Scan for the cell matching the given text and deliver its [X, Y] coordinate at center. 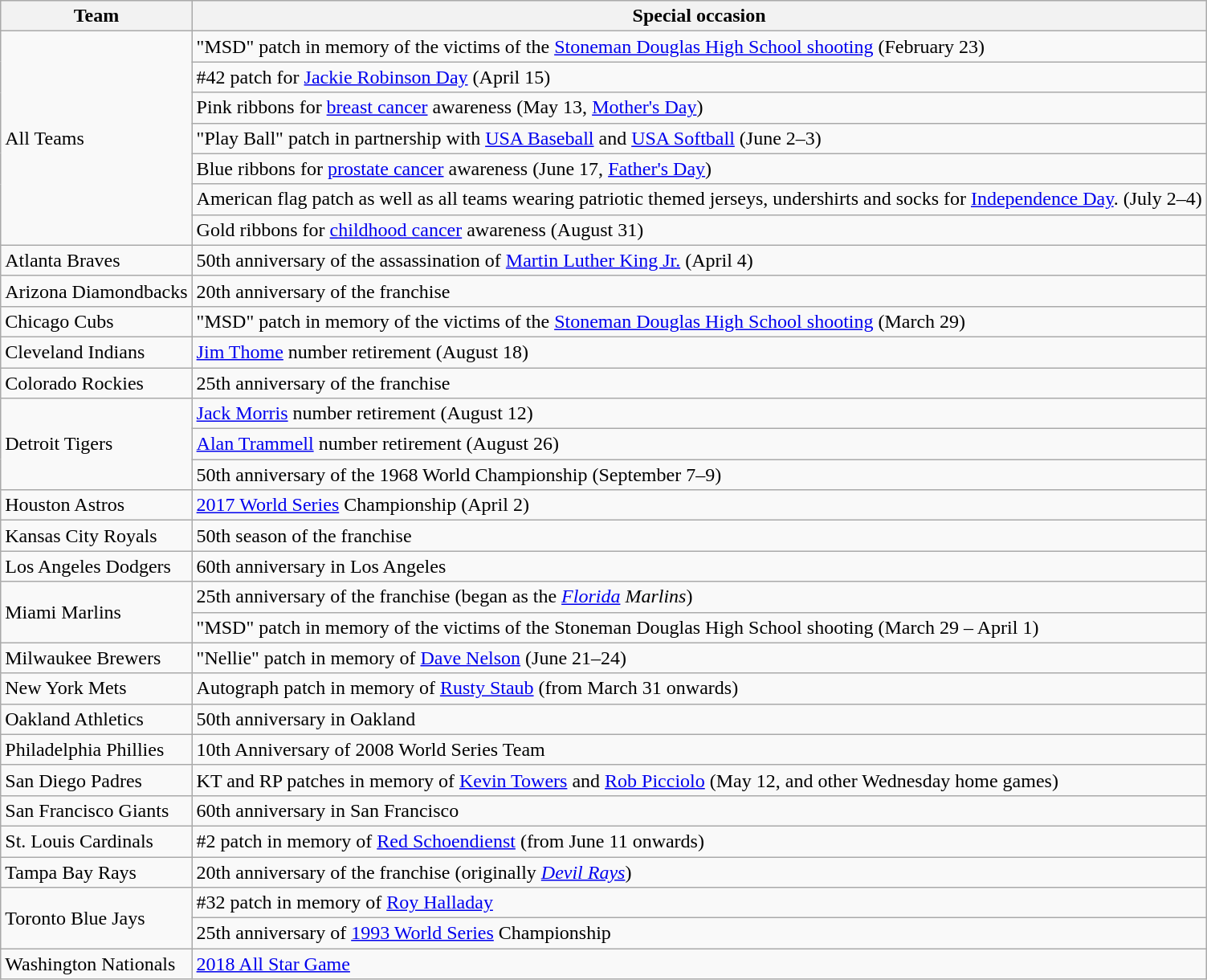
Tampa Bay Rays [96, 872]
20th anniversary of the franchise [699, 291]
KT and RP patches in memory of Kevin Towers and Rob Picciolo (May 12, and other Wednesday home games) [699, 780]
Miami Marlins [96, 612]
American flag patch as well as all teams wearing patriotic themed jerseys, undershirts and socks for Independence Day. (July 2–4) [699, 199]
"MSD" patch in memory of the victims of the Stoneman Douglas High School shooting (March 29 – April 1) [699, 627]
"Play Ball" patch in partnership with USA Baseball and USA Softball (June 2–3) [699, 138]
San Diego Padres [96, 780]
Chicago Cubs [96, 321]
"Nellie" patch in memory of Dave Nelson (June 21–24) [699, 658]
New York Mets [96, 688]
Cleveland Indians [96, 352]
Team [96, 16]
Blue ribbons for prostate cancer awareness (June 17, Father's Day) [699, 169]
"MSD" patch in memory of the victims of the Stoneman Douglas High School shooting (March 29) [699, 321]
25th anniversary of the franchise [699, 383]
#32 patch in memory of Roy Halladay [699, 903]
25th anniversary of 1993 World Series Championship [699, 933]
Oakland Athletics [96, 719]
Special occasion [699, 16]
Philadelphia Phillies [96, 749]
Jack Morris number retirement (August 12) [699, 414]
Alan Trammell number retirement (August 26) [699, 444]
Colorado Rockies [96, 383]
Autograph patch in memory of Rusty Staub (from March 31 onwards) [699, 688]
Detroit Tigers [96, 444]
Pink ribbons for breast cancer awareness (May 13, Mother's Day) [699, 108]
St. Louis Cardinals [96, 841]
#42 patch for Jackie Robinson Day (April 15) [699, 77]
50th anniversary of the assassination of Martin Luther King Jr. (April 4) [699, 260]
Toronto Blue Jays [96, 918]
Jim Thome number retirement (August 18) [699, 352]
Arizona Diamondbacks [96, 291]
Los Angeles Dodgers [96, 566]
2018 All Star Game [699, 964]
25th anniversary of the franchise (began as the Florida Marlins) [699, 597]
50th anniversary of the 1968 World Championship (September 7–9) [699, 475]
San Francisco Giants [96, 811]
60th anniversary in San Francisco [699, 811]
Kansas City Royals [96, 536]
2017 World Series Championship (April 2) [699, 505]
Milwaukee Brewers [96, 658]
"MSD" patch in memory of the victims of the Stoneman Douglas High School shooting (February 23) [699, 47]
20th anniversary of the franchise (originally Devil Rays) [699, 872]
60th anniversary in Los Angeles [699, 566]
10th Anniversary of 2008 World Series Team [699, 749]
Houston Astros [96, 505]
Gold ribbons for childhood cancer awareness (August 31) [699, 230]
#2 patch in memory of Red Schoendienst (from June 11 onwards) [699, 841]
All Teams [96, 138]
Atlanta Braves [96, 260]
Washington Nationals [96, 964]
50th season of the franchise [699, 536]
50th anniversary in Oakland [699, 719]
